Pinpoint the cell where the given text exists, returning its (x, y) midpoint coordinate. 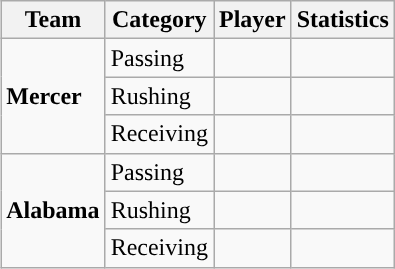
Statistics (342, 20)
Alabama (53, 210)
Category (159, 20)
Team (53, 20)
Player (253, 20)
Mercer (53, 96)
